Extract the (X, Y) coordinate from the center of the cell holding the provided text.  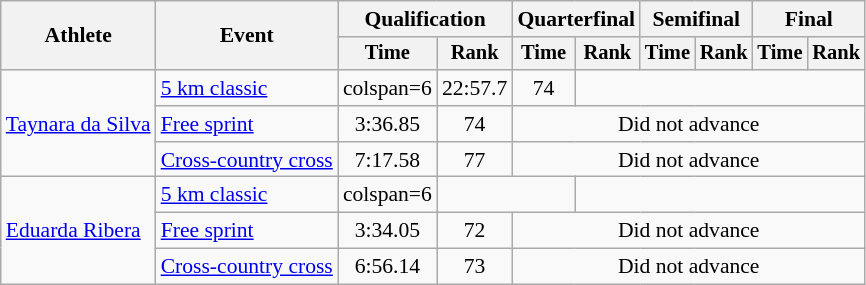
Quarterfinal (576, 19)
Qualification (426, 19)
6:56.14 (388, 267)
7:17.58 (388, 160)
3:34.05 (388, 231)
Taynara da Silva (78, 124)
Semifinal (696, 19)
73 (474, 267)
72 (474, 231)
Athlete (78, 36)
Eduarda Ribera (78, 230)
22:57.7 (474, 88)
3:36.85 (388, 124)
Event (247, 36)
Final (809, 19)
77 (474, 160)
